For the text-containing cell, return its midpoint in (x, y) coordinate format. 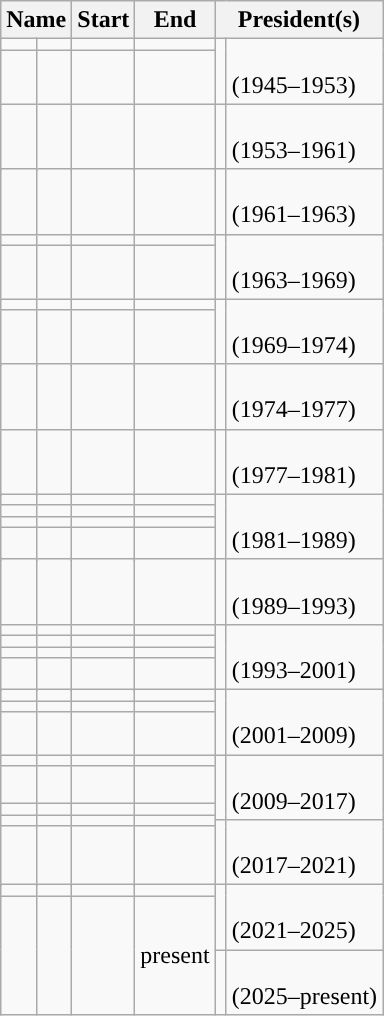
(2021–2025) (304, 918)
(1961–1963) (304, 202)
Start (104, 20)
(1989–1993) (304, 592)
(2009–2017) (304, 786)
present (175, 956)
(1981–1989) (304, 526)
(1963–1969) (304, 266)
President(s) (298, 20)
(2025–present) (304, 982)
Name (36, 20)
End (175, 20)
(1977–1981) (304, 462)
(1974–1977) (304, 396)
(1969–1974) (304, 332)
(1945–1953) (304, 72)
(1953–1961) (304, 136)
(2017–2021) (304, 852)
(2001–2009) (304, 722)
(1993–2001) (304, 656)
